Return the [x, y] coordinate for the center point of the cell that contains the specified text.  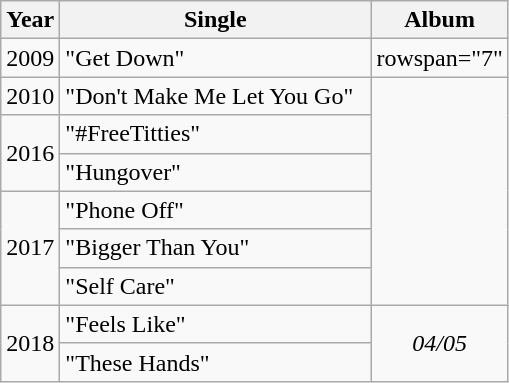
"Feels Like" [216, 324]
"#FreeTitties" [216, 134]
"Get Down" [216, 58]
Single [216, 20]
"Bigger Than You" [216, 248]
"Self Care" [216, 286]
04/05 [440, 343]
2009 [30, 58]
rowspan="7" [440, 58]
2010 [30, 96]
2018 [30, 343]
"Phone Off" [216, 210]
Album [440, 20]
"Hungover" [216, 172]
2016 [30, 153]
"These Hands" [216, 362]
2017 [30, 248]
"Don't Make Me Let You Go" [216, 96]
Year [30, 20]
